Return the [X, Y] coordinate for the center point of the cell that contains the specified text.  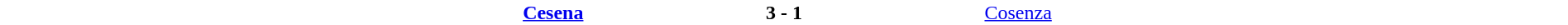
Cosenza [1275, 12]
Cesena [293, 12]
3 - 1 [784, 12]
